Search for the cell housing the specified text and yield its (x, y) center coordinate. 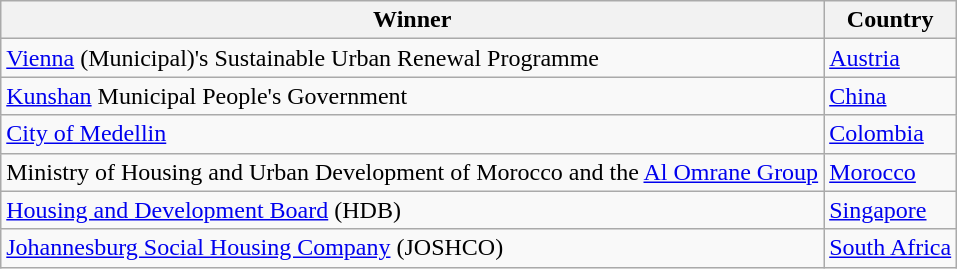
Colombia (890, 134)
South Africa (890, 248)
Vienna (Municipal)'s Sustainable Urban Renewal Programme (412, 58)
Ministry of Housing and Urban Development of Morocco and the Al Omrane Group (412, 172)
China (890, 96)
Country (890, 20)
Austria (890, 58)
Housing and Development Board (HDB) (412, 210)
Winner (412, 20)
Singapore (890, 210)
City of Medellin (412, 134)
Kunshan Municipal People's Government (412, 96)
Morocco (890, 172)
Johannesburg Social Housing Company (JOSHCO) (412, 248)
